Detect which cell encompasses the target text, then output its (X, Y) center coordinate. 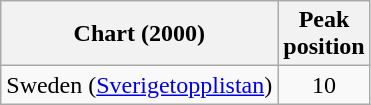
Sweden (Sverigetopplistan) (140, 85)
Peakposition (324, 34)
10 (324, 85)
Chart (2000) (140, 34)
